Scan for the cell matching the given text and deliver its [x, y] coordinate at center. 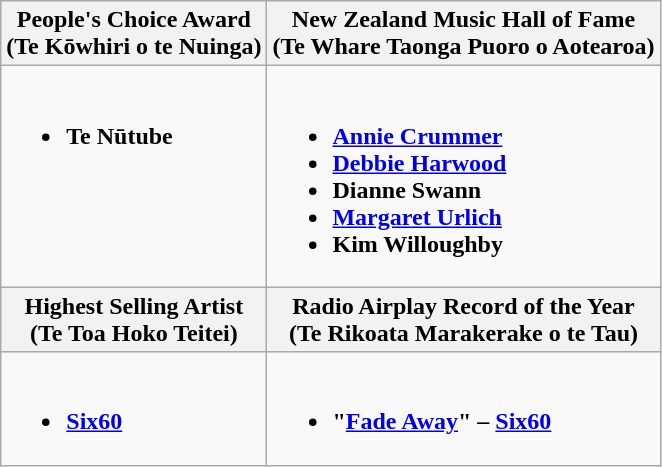
Annie CrummerDebbie HarwoodDianne SwannMargaret UrlichKim Willoughby [464, 176]
Radio Airplay Record of the Year(Te Rikoata Marakerake o te Tau) [464, 320]
New Zealand Music Hall of Fame(Te Whare Taonga Puoro o Aotearoa) [464, 34]
Six60 [134, 408]
Te Nūtube [134, 176]
"Fade Away" – Six60 [464, 408]
People's Choice Award(Te Kōwhiri o te Nuinga) [134, 34]
Highest Selling Artist(Te Toa Hoko Teitei) [134, 320]
